Output the (X, Y) coordinate of the center of the cell containing the given text.  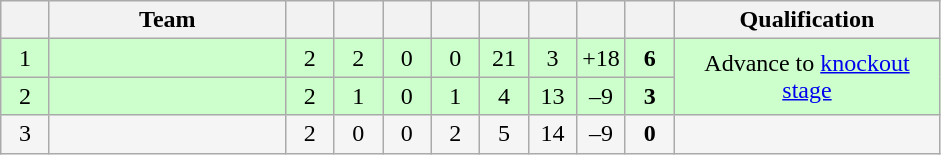
14 (552, 134)
Advance to knockout stage (807, 77)
6 (650, 58)
5 (504, 134)
21 (504, 58)
+18 (602, 58)
Qualification (807, 20)
4 (504, 96)
13 (552, 96)
Team (167, 20)
